Scan for the cell matching the given text and deliver its [X, Y] coordinate at center. 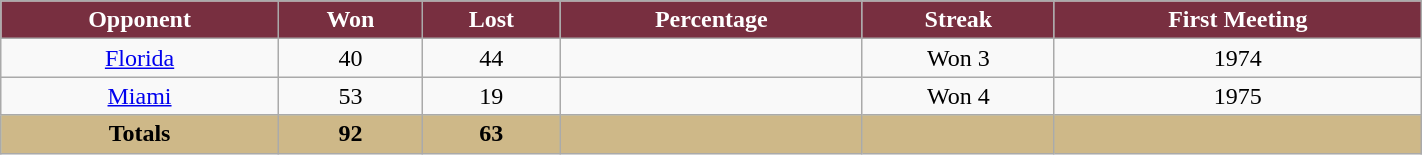
1974 [1238, 58]
First Meeting [1238, 20]
40 [350, 58]
Won 4 [958, 96]
Opponent [140, 20]
92 [350, 134]
63 [492, 134]
1975 [1238, 96]
Won [350, 20]
Totals [140, 134]
Florida [140, 58]
19 [492, 96]
53 [350, 96]
Percentage [711, 20]
Lost [492, 20]
Won 3 [958, 58]
Miami [140, 96]
44 [492, 58]
Streak [958, 20]
